Find where the given text appears and provide that cell's center as [X, Y] coordinate. 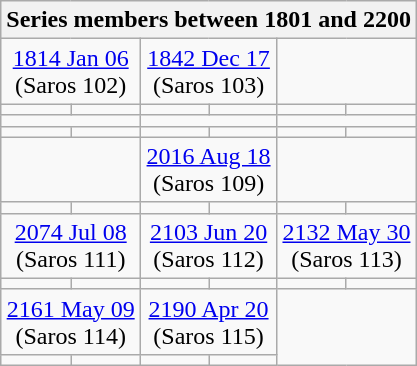
2161 May 09(Saros 114) [71, 322]
2132 May 30(Saros 113) [346, 246]
2103 Jun 20(Saros 112) [209, 246]
Series members between 1801 and 2200 [209, 20]
2190 Apr 20(Saros 115) [209, 322]
1842 Dec 17(Saros 103) [209, 72]
2074 Jul 08(Saros 111) [71, 246]
1814 Jan 06(Saros 102) [71, 72]
2016 Aug 18(Saros 109) [209, 170]
